Provide the [X, Y] coordinate of the cell's center where the given text is located.  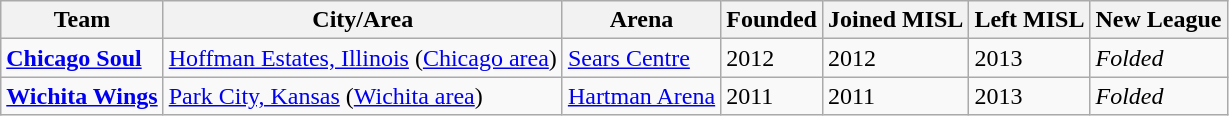
Sears Centre [641, 58]
New League [1158, 20]
Joined MISL [895, 20]
Arena [641, 20]
City/Area [362, 20]
Wichita Wings [82, 96]
Left MISL [1030, 20]
Hoffman Estates, Illinois (Chicago area) [362, 58]
Park City, Kansas (Wichita area) [362, 96]
Chicago Soul [82, 58]
Hartman Arena [641, 96]
Founded [772, 20]
Team [82, 20]
